Provide the [X, Y] coordinate of the cell's center where the given text is located.  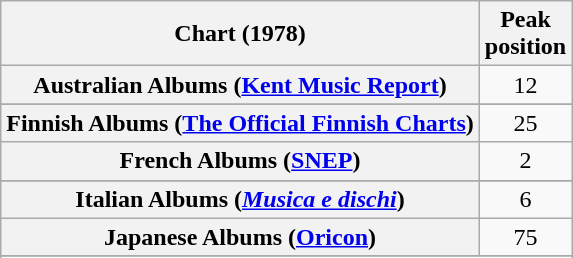
75 [525, 237]
Australian Albums (Kent Music Report) [240, 85]
25 [525, 123]
Peakposition [525, 34]
12 [525, 85]
2 [525, 161]
Chart (1978) [240, 34]
6 [525, 199]
Finnish Albums (The Official Finnish Charts) [240, 123]
Japanese Albums (Oricon) [240, 237]
Italian Albums (Musica e dischi) [240, 199]
French Albums (SNEP) [240, 161]
